Locate the cell with the specified text and output its [X, Y] center coordinate. 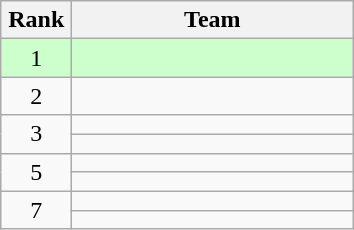
5 [36, 172]
Rank [36, 20]
7 [36, 210]
3 [36, 134]
1 [36, 58]
Team [212, 20]
2 [36, 96]
